Output the [X, Y] coordinate of the center of the cell containing the given text.  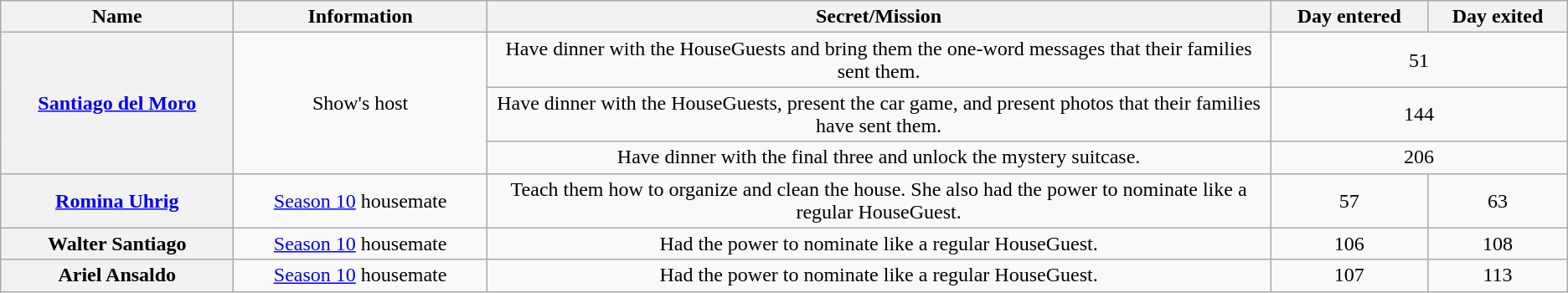
Day exited [1498, 17]
Have dinner with the final three and unlock the mystery suitcase. [878, 157]
Secret/Mission [878, 17]
Have dinner with the HouseGuests, present the car game, and present photos that their families have sent them. [878, 114]
Santiago del Moro [117, 103]
108 [1498, 244]
57 [1349, 201]
113 [1498, 275]
Teach them how to organize and clean the house. She also had the power to nominate like a regular HouseGuest. [878, 201]
51 [1419, 60]
Have dinner with the HouseGuests and bring them the one-word messages that their families sent them. [878, 60]
Information [360, 17]
63 [1498, 201]
144 [1419, 114]
206 [1419, 157]
Ariel Ansaldo [117, 275]
Show's host [360, 103]
107 [1349, 275]
Romina Uhrig [117, 201]
106 [1349, 244]
Walter Santiago [117, 244]
Day entered [1349, 17]
Name [117, 17]
